Output the [X, Y] coordinate of the center of the cell containing the given text.  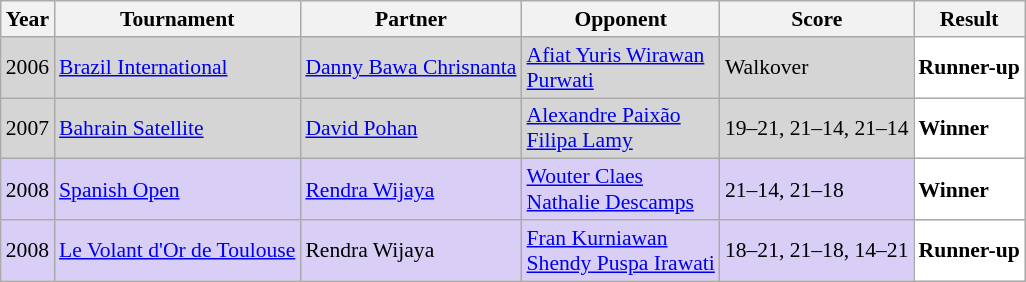
Afiat Yuris Wirawan Purwati [621, 68]
Bahrain Satellite [177, 128]
Year [28, 19]
Partner [410, 19]
Score [817, 19]
Opponent [621, 19]
2007 [28, 128]
Alexandre Paixão Filipa Lamy [621, 128]
David Pohan [410, 128]
Result [970, 19]
Wouter Claes Nathalie Descamps [621, 190]
Tournament [177, 19]
Spanish Open [177, 190]
Walkover [817, 68]
Fran Kurniawan Shendy Puspa Irawati [621, 250]
Le Volant d'Or de Toulouse [177, 250]
2006 [28, 68]
19–21, 21–14, 21–14 [817, 128]
21–14, 21–18 [817, 190]
Danny Bawa Chrisnanta [410, 68]
Brazil International [177, 68]
18–21, 21–18, 14–21 [817, 250]
